Extract the [x, y] coordinate from the center of the cell holding the provided text.  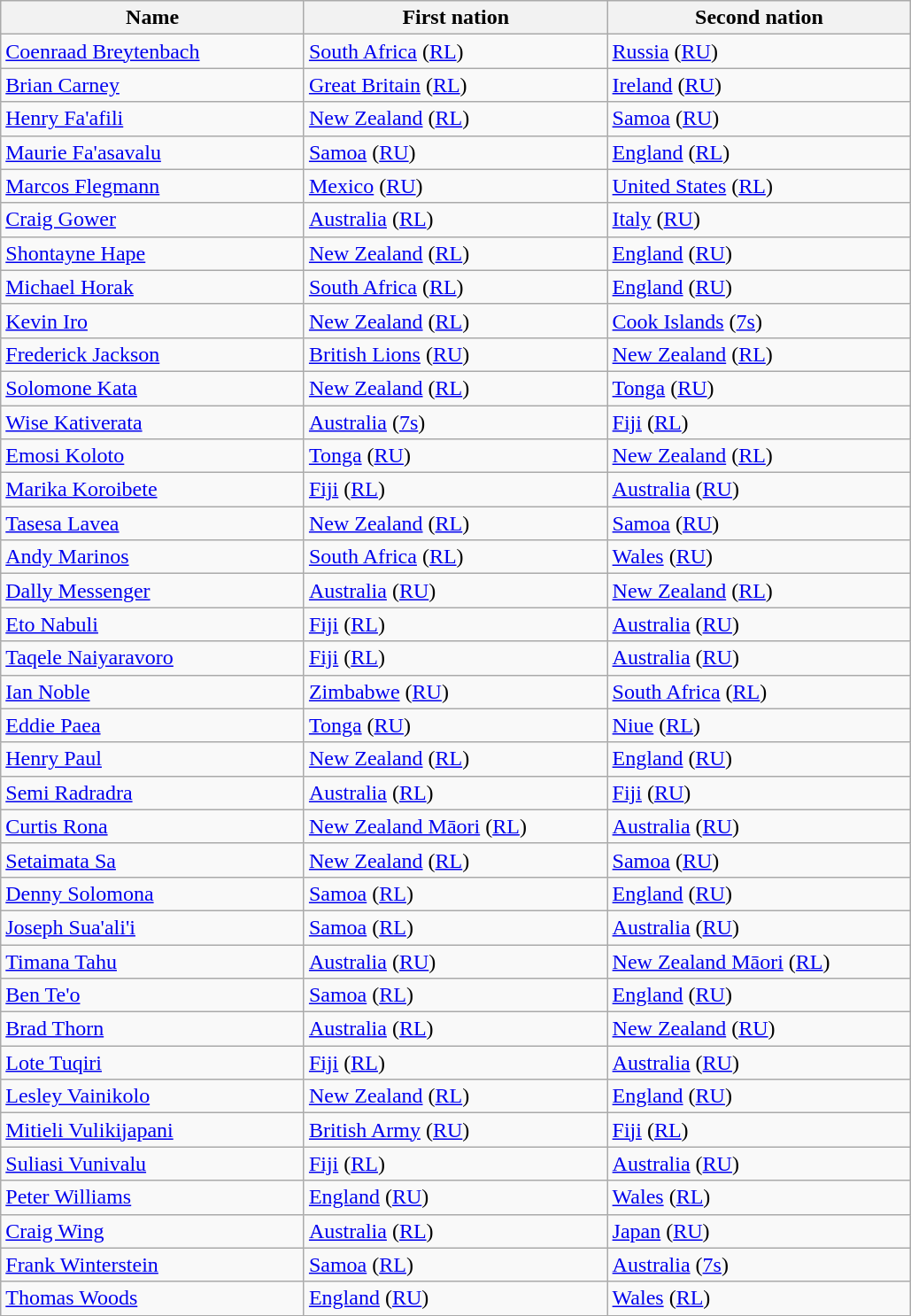
Semi Radradra [152, 793]
Brad Thorn [152, 1029]
Eto Nabuli [152, 624]
Mitieli Vulikijapani [152, 1130]
Coenraad Breytenbach [152, 51]
Cook Islands (7s) [760, 321]
British Army (RU) [455, 1130]
Eddie Paea [152, 725]
Frank Winterstein [152, 1265]
British Lions (RU) [455, 354]
First nation [455, 18]
Russia (RU) [760, 51]
Ben Te'o [152, 995]
Lesley Vainikolo [152, 1096]
Shontayne Hape [152, 253]
New Zealand (RU) [760, 1029]
Ireland (RU) [760, 85]
Ian Noble [152, 692]
Henry Paul [152, 759]
Curtis Rona [152, 826]
Joseph Sua'ali'i [152, 927]
Timana Tahu [152, 961]
Setaimata Sa [152, 860]
Tasesa Lavea [152, 523]
Taqele Naiyaravoro [152, 658]
Henry Fa'afili [152, 119]
Great Britain (RL) [455, 85]
Peter Williams [152, 1197]
Marika Koroibete [152, 490]
Maurie Fa'asavalu [152, 152]
Dally Messenger [152, 591]
Kevin Iro [152, 321]
Niue (RL) [760, 725]
Italy (RU) [760, 220]
Frederick Jackson [152, 354]
Zimbabwe (RU) [455, 692]
Thomas Woods [152, 1298]
Suliasi Vunivalu [152, 1164]
Japan (RU) [760, 1231]
England (RL) [760, 152]
Fiji (RU) [760, 793]
Craig Gower [152, 220]
Wales (RU) [760, 557]
Craig Wing [152, 1231]
Michael Horak [152, 287]
Lote Tuqiri [152, 1063]
Denny Solomona [152, 894]
Marcos Flegmann [152, 186]
Wise Kativerata [152, 422]
Second nation [760, 18]
Brian Carney [152, 85]
Name [152, 18]
Mexico (RU) [455, 186]
United States (RL) [760, 186]
Andy Marinos [152, 557]
Emosi Koloto [152, 456]
Solomone Kata [152, 388]
